Return (X, Y) of the center of cell containing provided text 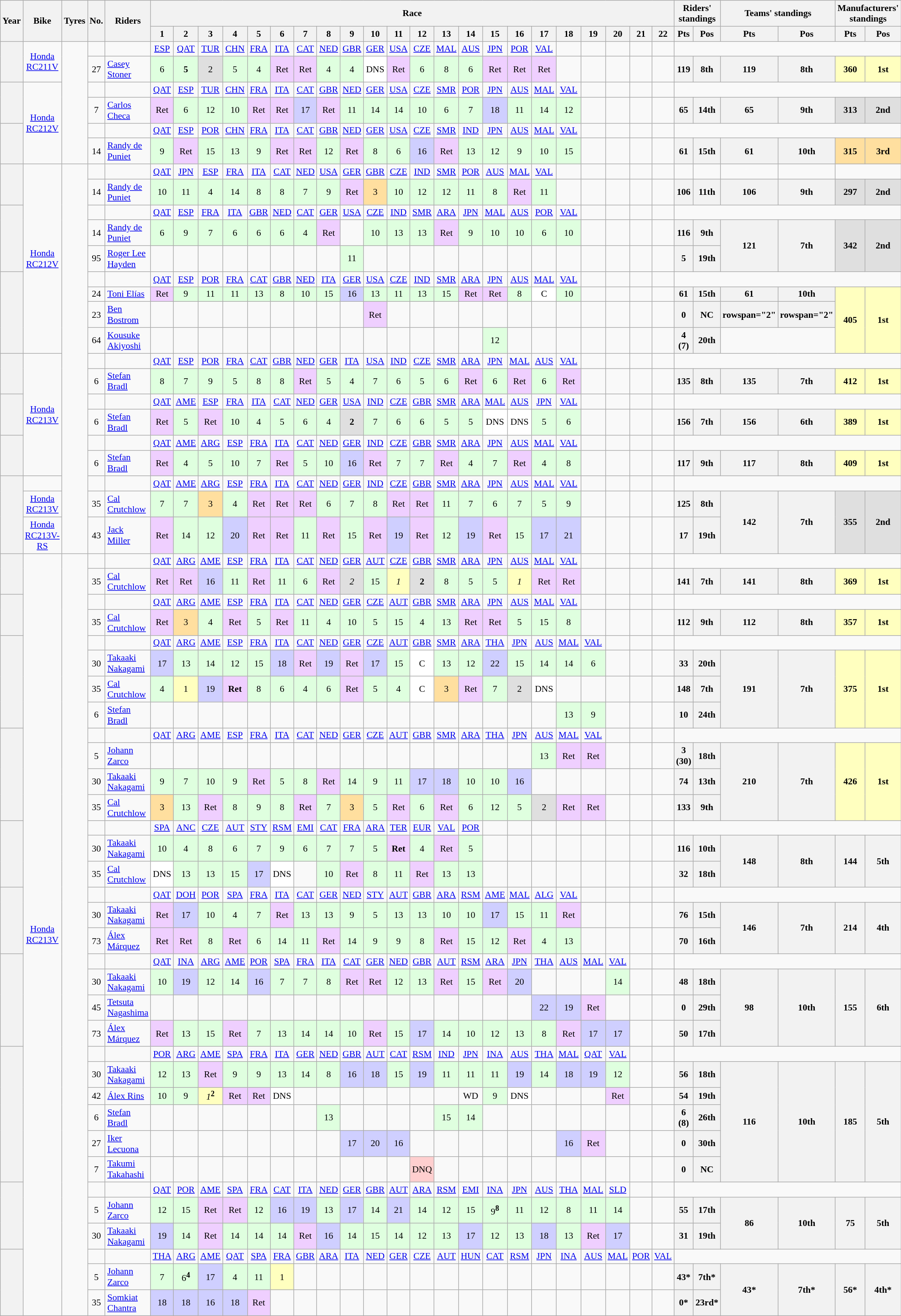
342 (850, 246)
405 (850, 320)
Riders (128, 21)
26th (707, 1117)
Iker Lecuona (128, 1144)
56 (684, 1074)
76 (684, 915)
185 (850, 1122)
409 (850, 463)
4th* (883, 1290)
ALG (544, 895)
Honda RC213V-RS (42, 535)
Race (412, 14)
375 (850, 689)
389 (850, 423)
TER (399, 828)
31 (684, 1236)
29th (707, 1007)
360 (850, 69)
142 (749, 522)
Takumi Takahashi (128, 1169)
56* (850, 1290)
24 (96, 294)
412 (850, 381)
48 (684, 982)
133 (684, 807)
4th (883, 928)
14th (707, 110)
Casey Stoner (128, 69)
55 (684, 1210)
No. (96, 21)
Álex Rins (128, 1096)
23rd* (707, 1302)
45 (96, 1007)
Honda RC211V (42, 62)
42 (96, 1096)
13th (707, 782)
6 (8) (684, 1117)
Tyres (74, 21)
HUN (471, 1256)
86 (749, 1223)
DNQ (422, 1169)
30th (707, 1144)
16th (707, 941)
WD (471, 1096)
Manufacturers' standings (868, 14)
ANC (186, 828)
54 (684, 1096)
11th (707, 192)
SLD (618, 1190)
4 (7) (684, 341)
70 (684, 941)
144 (850, 861)
369 (850, 582)
155 (850, 1007)
210 (749, 782)
191 (749, 689)
Roger Lee Hayden (128, 259)
Tetsuta Nagashima (128, 1007)
121 (749, 246)
24th (707, 715)
426 (850, 782)
355 (850, 522)
0* (684, 1302)
Toni Elías (128, 294)
95 (96, 259)
357 (850, 622)
313 (850, 110)
125 (684, 504)
74 (684, 782)
315 (850, 151)
Bike (42, 21)
Somkiat Chantra (128, 1302)
3rd (883, 151)
43 (96, 535)
23 (96, 314)
DOH (186, 895)
146 (749, 928)
214 (850, 928)
33 (684, 663)
Kousuke Akiyoshi (128, 341)
32 (684, 874)
Teams' standings (778, 14)
297 (850, 192)
Carlos Checa (128, 110)
Riders' standings (697, 14)
Ben Bostrom (128, 314)
EUR (422, 828)
50 (684, 1034)
Year (12, 21)
3 (30) (684, 756)
Jack Miller (128, 535)
75 (850, 1223)
